Locate the cell with the specified text and output its (X, Y) center coordinate. 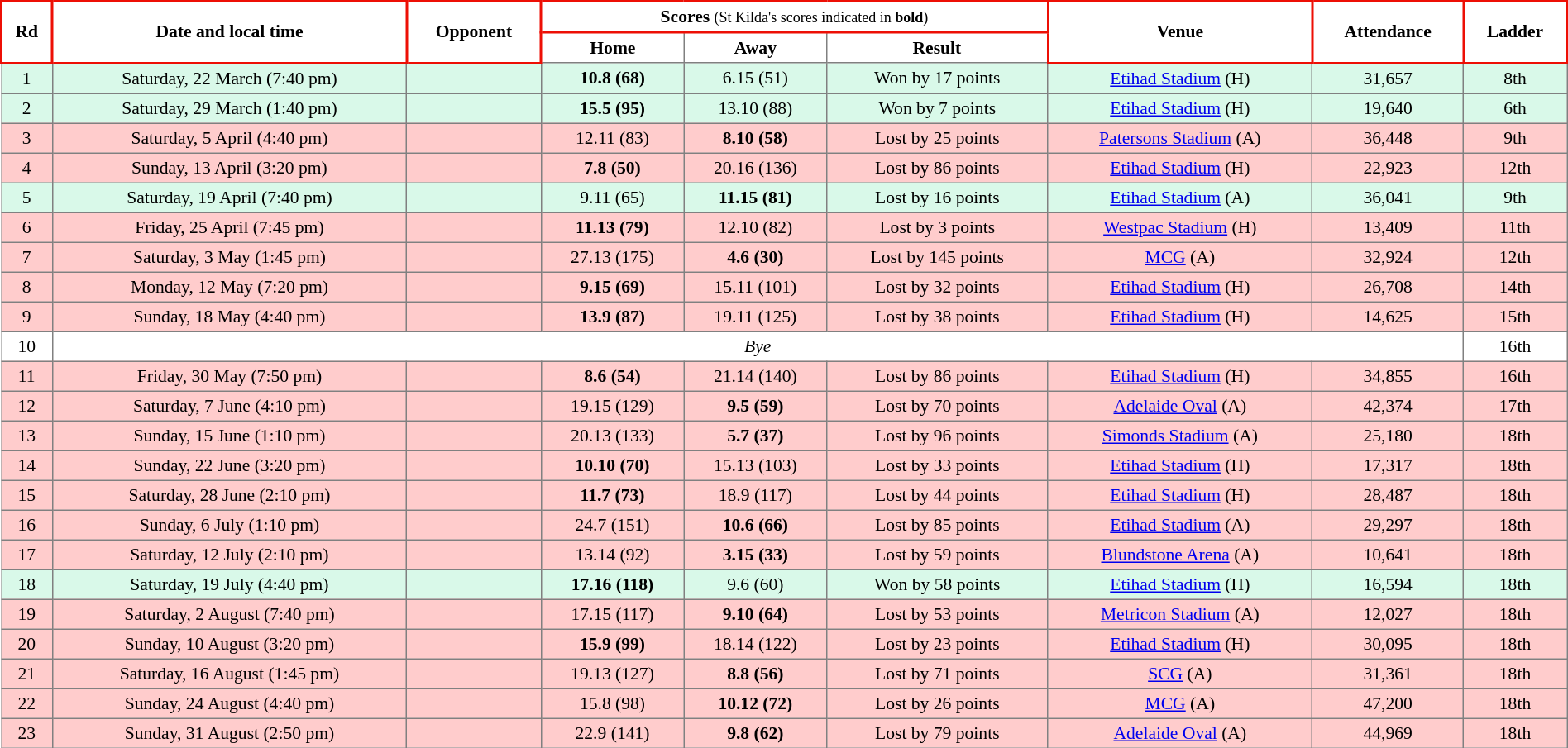
12.10 (82) (756, 226)
36,448 (1388, 137)
22 (27, 703)
Sunday, 22 June (3:20 pm) (230, 465)
9.8 (62) (756, 732)
8th (1515, 78)
Opponent (474, 32)
Monday, 12 May (7:20 pm) (230, 286)
Sunday, 6 July (1:10 pm) (230, 524)
Venue (1180, 32)
Metricon Stadium (A) (1180, 613)
21.14 (140) (756, 375)
24.7 (151) (612, 524)
8 (27, 286)
17 (27, 554)
Friday, 25 April (7:45 pm) (230, 226)
12,027 (1388, 613)
Attendance (1388, 32)
13 (27, 435)
31,657 (1388, 78)
Sunday, 15 June (1:10 pm) (230, 435)
Lost by 53 points (938, 613)
Sunday, 18 May (4:40 pm) (230, 316)
13,409 (1388, 226)
15.13 (103) (756, 465)
15 (27, 494)
13.10 (88) (756, 107)
8.6 (54) (612, 375)
11th (1515, 226)
12 (27, 405)
18 (27, 584)
Westpac Stadium (H) (1180, 226)
16,594 (1388, 584)
2 (27, 107)
19 (27, 613)
Saturday, 28 June (2:10 pm) (230, 494)
Lost by 96 points (938, 435)
Lost by 33 points (938, 465)
29,297 (1388, 524)
20 (27, 643)
28,487 (1388, 494)
22,923 (1388, 167)
18.9 (117) (756, 494)
Away (756, 48)
Blundstone Arena (A) (1180, 554)
Patersons Stadium (A) (1180, 137)
4.6 (30) (756, 256)
18.14 (122) (756, 643)
Saturday, 5 April (4:40 pm) (230, 137)
19.13 (127) (612, 673)
Lost by 145 points (938, 256)
42,374 (1388, 405)
5.7 (37) (756, 435)
Won by 17 points (938, 78)
4 (27, 167)
27.13 (175) (612, 256)
Lost by 59 points (938, 554)
Won by 7 points (938, 107)
Lost by 79 points (938, 732)
44,969 (1388, 732)
20.16 (136) (756, 167)
3 (27, 137)
Rd (27, 32)
31,361 (1388, 673)
23 (27, 732)
Lost by 71 points (938, 673)
15.11 (101) (756, 286)
Lost by 32 points (938, 286)
19,640 (1388, 107)
14,625 (1388, 316)
17th (1515, 405)
Date and local time (230, 32)
10.12 (72) (756, 703)
Lost by 70 points (938, 405)
10.6 (66) (756, 524)
6th (1515, 107)
25,180 (1388, 435)
17.16 (118) (612, 584)
10.8 (68) (612, 78)
32,924 (1388, 256)
Saturday, 16 August (1:45 pm) (230, 673)
Lost by 85 points (938, 524)
8.8 (56) (756, 673)
15th (1515, 316)
15.9 (99) (612, 643)
11.7 (73) (612, 494)
Scores (St Kilda's scores indicated in bold) (794, 17)
15.5 (95) (612, 107)
Ladder (1515, 32)
Saturday, 7 June (4:10 pm) (230, 405)
10,641 (1388, 554)
19.11 (125) (756, 316)
Lost by 26 points (938, 703)
30,095 (1388, 643)
36,041 (1388, 197)
Sunday, 24 August (4:40 pm) (230, 703)
16 (27, 524)
SCG (A) (1180, 673)
11.13 (79) (612, 226)
3.15 (33) (756, 554)
10 (27, 345)
Saturday, 12 July (2:10 pm) (230, 554)
14th (1515, 286)
Saturday, 22 March (7:40 pm) (230, 78)
9.11 (65) (612, 197)
17.15 (117) (612, 613)
19.15 (129) (612, 405)
12.11 (83) (612, 137)
5 (27, 197)
Lost by 3 points (938, 226)
21 (27, 673)
20.13 (133) (612, 435)
Simonds Stadium (A) (1180, 435)
1 (27, 78)
Lost by 44 points (938, 494)
Saturday, 29 March (1:40 pm) (230, 107)
9.6 (60) (756, 584)
15.8 (98) (612, 703)
7 (27, 256)
Home (612, 48)
22.9 (141) (612, 732)
9 (27, 316)
8.10 (58) (756, 137)
Sunday, 10 August (3:20 pm) (230, 643)
Bye (758, 345)
14 (27, 465)
Won by 58 points (938, 584)
Lost by 25 points (938, 137)
17,317 (1388, 465)
6 (27, 226)
Saturday, 2 August (7:40 pm) (230, 613)
Lost by 38 points (938, 316)
9.5 (59) (756, 405)
11 (27, 375)
Lost by 16 points (938, 197)
Result (938, 48)
10.10 (70) (612, 465)
9.15 (69) (612, 286)
Sunday, 31 August (2:50 pm) (230, 732)
7.8 (50) (612, 167)
Saturday, 19 April (7:40 pm) (230, 197)
26,708 (1388, 286)
11.15 (81) (756, 197)
13.14 (92) (612, 554)
Saturday, 3 May (1:45 pm) (230, 256)
Lost by 23 points (938, 643)
Sunday, 13 April (3:20 pm) (230, 167)
47,200 (1388, 703)
6.15 (51) (756, 78)
9.10 (64) (756, 613)
Saturday, 19 July (4:40 pm) (230, 584)
Friday, 30 May (7:50 pm) (230, 375)
34,855 (1388, 375)
13.9 (87) (612, 316)
